For the text-containing cell, return its midpoint in [X, Y] coordinate format. 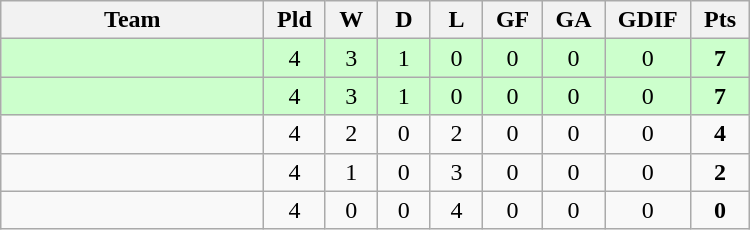
L [456, 20]
GA [573, 20]
Pts [720, 20]
W [352, 20]
Team [132, 20]
GF [513, 20]
D [404, 20]
Pld [294, 20]
GDIF [648, 20]
